Determine the (X, Y) coordinate at the center of the cell enclosing the given text.  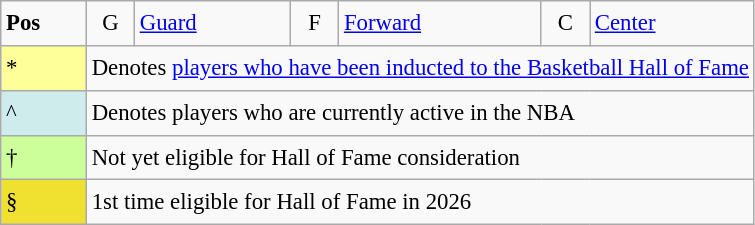
F (314, 24)
G (110, 24)
Forward (440, 24)
Denotes players who have been inducted to the Basketball Hall of Fame (420, 68)
Not yet eligible for Hall of Fame consideration (420, 158)
Guard (212, 24)
^ (44, 114)
Denotes players who are currently active in the NBA (420, 114)
Pos (44, 24)
1st time eligible for Hall of Fame in 2026 (420, 202)
† (44, 158)
* (44, 68)
§ (44, 202)
Center (672, 24)
C (565, 24)
